Provide the [X, Y] coordinate of the cell's center where the given text is located.  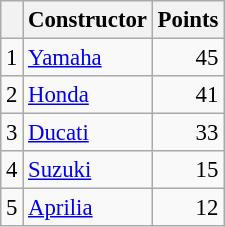
41 [188, 95]
Points [188, 20]
15 [188, 170]
12 [188, 208]
Aprilia [88, 208]
Ducati [88, 133]
1 [12, 58]
Constructor [88, 20]
45 [188, 58]
3 [12, 133]
Honda [88, 95]
4 [12, 170]
2 [12, 95]
33 [188, 133]
Suzuki [88, 170]
Yamaha [88, 58]
5 [12, 208]
